For the text-containing cell, return its midpoint in [X, Y] coordinate format. 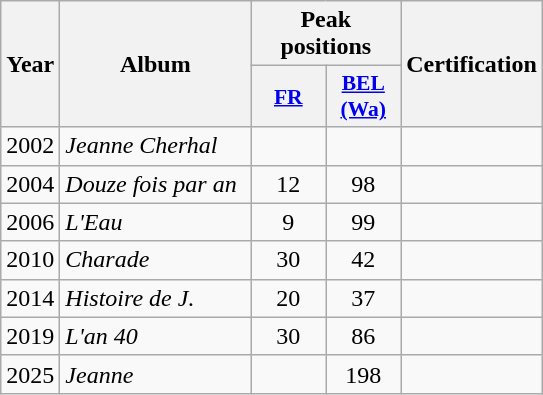
Certification [472, 64]
Peak positions [326, 34]
Histoire de J. [156, 298]
Album [156, 64]
86 [364, 336]
2006 [30, 222]
BEL(Wa) [364, 96]
Year [30, 64]
42 [364, 260]
Jeanne [156, 374]
2025 [30, 374]
L'Eau [156, 222]
2004 [30, 184]
37 [364, 298]
Jeanne Cherhal [156, 146]
99 [364, 222]
L'an 40 [156, 336]
2014 [30, 298]
198 [364, 374]
Charade [156, 260]
FR [288, 96]
Douze fois par an [156, 184]
2002 [30, 146]
2010 [30, 260]
2019 [30, 336]
9 [288, 222]
98 [364, 184]
20 [288, 298]
12 [288, 184]
